Detect which cell encompasses the target text, then output its [X, Y] center coordinate. 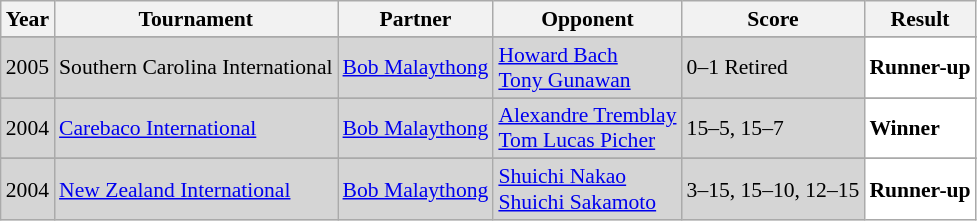
Alexandre Tremblay Tom Lucas Picher [587, 128]
Carebaco International [196, 128]
Howard Bach Tony Gunawan [587, 68]
3–15, 15–10, 12–15 [774, 190]
Tournament [196, 19]
Southern Carolina International [196, 68]
Opponent [587, 19]
New Zealand International [196, 190]
Result [920, 19]
2005 [28, 68]
Score [774, 19]
15–5, 15–7 [774, 128]
Shuichi Nakao Shuichi Sakamoto [587, 190]
0–1 Retired [774, 68]
Winner [920, 128]
Partner [416, 19]
Year [28, 19]
